Return (x, y) of the center of cell containing provided text 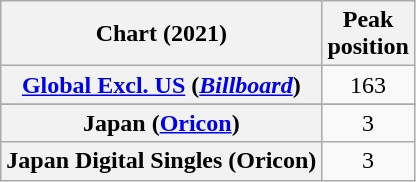
Chart (2021) (162, 34)
Japan (Oricon) (162, 123)
Japan Digital Singles (Oricon) (162, 161)
163 (368, 85)
Global Excl. US (Billboard) (162, 85)
Peakposition (368, 34)
